Pinpoint the cell where the given text exists, returning its [x, y] midpoint coordinate. 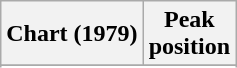
Chart (1979) [72, 34]
Peakposition [189, 34]
